Locate the cell with the specified text and output its (x, y) center coordinate. 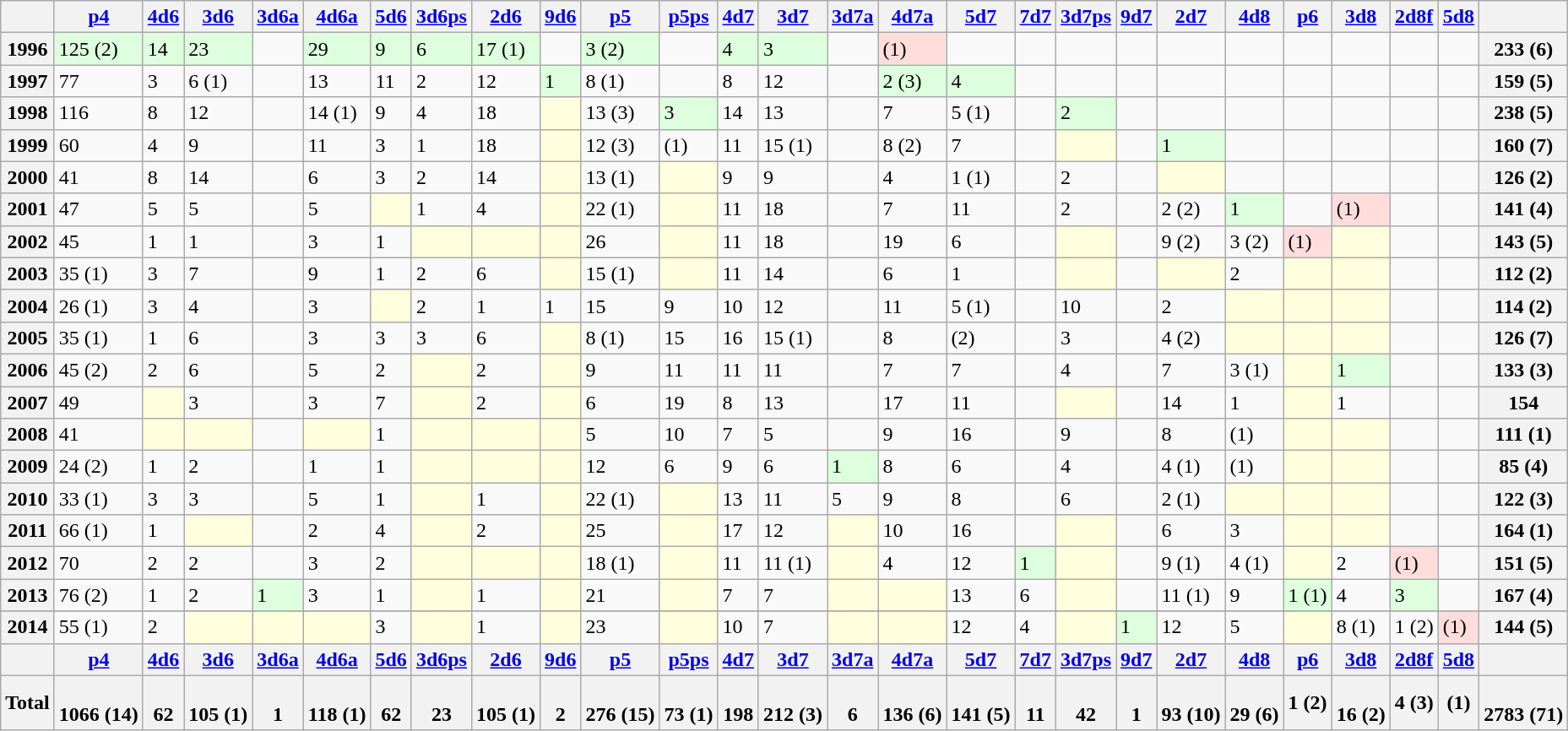
55 (1) (98, 627)
2007 (28, 403)
45 (2) (98, 370)
2000 (28, 177)
2010 (28, 499)
45 (98, 241)
4 (2) (1191, 338)
212 (3) (792, 702)
1066 (14) (98, 702)
125 (2) (98, 49)
2005 (28, 338)
2009 (28, 467)
159 (5) (1523, 81)
3 (1) (1255, 370)
198 (738, 702)
17 (1) (505, 49)
151 (5) (1523, 563)
2 (1) (1191, 499)
122 (3) (1523, 499)
8 (2) (912, 145)
2783 (71) (1523, 702)
133 (3) (1523, 370)
2002 (28, 241)
2012 (28, 563)
25 (620, 531)
16 (2) (1361, 702)
1999 (28, 145)
2006 (28, 370)
13 (3) (620, 113)
1996 (28, 49)
118 (1) (337, 702)
167 (4) (1523, 595)
18 (1) (620, 563)
9 (2) (1191, 241)
136 (6) (912, 702)
73 (1) (689, 702)
6 (1) (218, 81)
66 (1) (98, 531)
1998 (28, 113)
Total (28, 702)
2004 (28, 306)
76 (2) (98, 595)
2003 (28, 273)
13 (1) (620, 177)
2001 (28, 209)
70 (98, 563)
233 (6) (1523, 49)
114 (2) (1523, 306)
21 (620, 595)
4 (3) (1413, 702)
93 (10) (1191, 702)
144 (5) (1523, 627)
29 (337, 49)
2 (2) (1191, 209)
238 (5) (1523, 113)
9 (1) (1191, 563)
85 (4) (1523, 467)
47 (98, 209)
2 (3) (912, 81)
143 (5) (1523, 241)
116 (98, 113)
126 (2) (1523, 177)
2013 (28, 595)
(2) (981, 338)
112 (2) (1523, 273)
1997 (28, 81)
29 (6) (1255, 702)
276 (15) (620, 702)
26 (1) (98, 306)
126 (7) (1523, 338)
154 (1523, 403)
164 (1) (1523, 531)
26 (620, 241)
60 (98, 145)
24 (2) (98, 467)
160 (7) (1523, 145)
14 (1) (337, 113)
141 (4) (1523, 209)
2011 (28, 531)
12 (3) (620, 145)
2008 (28, 435)
141 (5) (981, 702)
33 (1) (98, 499)
77 (98, 81)
111 (1) (1523, 435)
2014 (28, 627)
49 (98, 403)
42 (1086, 702)
